From the cell containing the given text, extract its center point as (x, y) coordinate. 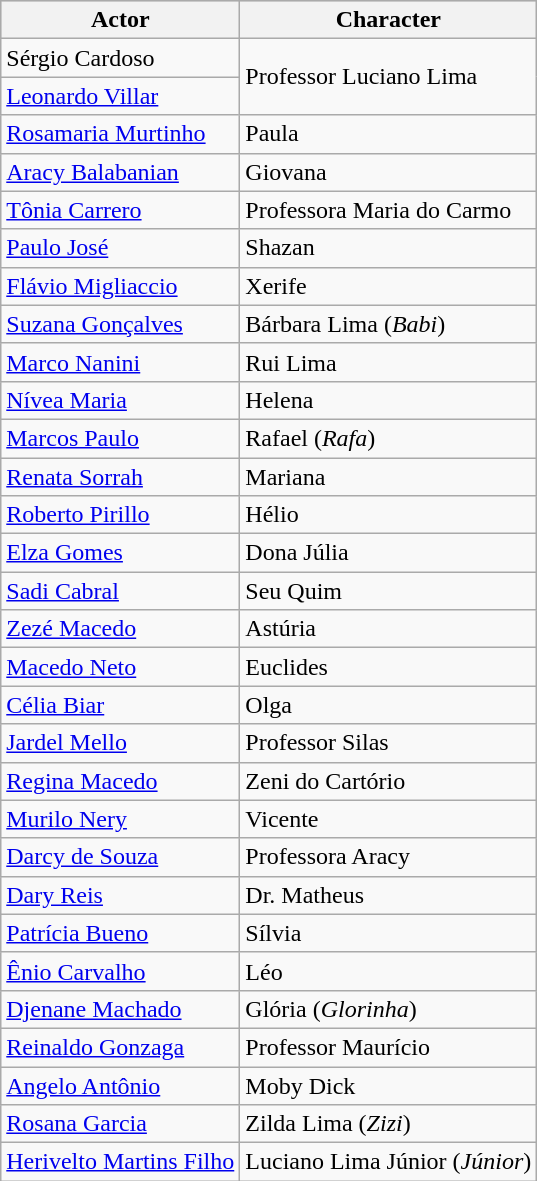
Paula (388, 134)
Nívea Maria (120, 400)
Moby Dick (388, 1085)
Aracy Balabanian (120, 172)
Sadi Cabral (120, 591)
Dona Júlia (388, 553)
Zezé Macedo (120, 629)
Paulo José (120, 248)
Bárbara Lima (Babi) (388, 324)
Elza Gomes (120, 553)
Patrícia Bueno (120, 933)
Murilo Nery (120, 819)
Dr. Matheus (388, 895)
Roberto Pirillo (120, 515)
Sílvia (388, 933)
Macedo Neto (120, 667)
Zilda Lima (Zizi) (388, 1124)
Zeni do Cartório (388, 781)
Giovana (388, 172)
Djenane Machado (120, 1009)
Astúria (388, 629)
Hélio (388, 515)
Professor Silas (388, 743)
Luciano Lima Júnior (Júnior) (388, 1162)
Ênio Carvalho (120, 971)
Glória (Glorinha) (388, 1009)
Shazan (388, 248)
Suzana Gonçalves (120, 324)
Flávio Migliaccio (120, 286)
Reinaldo Gonzaga (120, 1047)
Professora Aracy (388, 857)
Xerife (388, 286)
Marco Nanini (120, 362)
Marcos Paulo (120, 438)
Angelo Antônio (120, 1085)
Actor (120, 20)
Léo (388, 971)
Character (388, 20)
Professor Maurício (388, 1047)
Seu Quim (388, 591)
Rosamaria Murtinho (120, 134)
Renata Sorrah (120, 477)
Tônia Carrero (120, 210)
Euclides (388, 667)
Jardel Mello (120, 743)
Rui Lima (388, 362)
Professor Luciano Lima (388, 77)
Rosana Garcia (120, 1124)
Darcy de Souza (120, 857)
Mariana (388, 477)
Sérgio Cardoso (120, 58)
Regina Macedo (120, 781)
Dary Reis (120, 895)
Professora Maria do Carmo (388, 210)
Olga (388, 705)
Leonardo Villar (120, 96)
Herivelto Martins Filho (120, 1162)
Célia Biar (120, 705)
Rafael (Rafa) (388, 438)
Helena (388, 400)
Vicente (388, 819)
